Return the [X, Y] coordinate for the center point of the cell that contains the specified text.  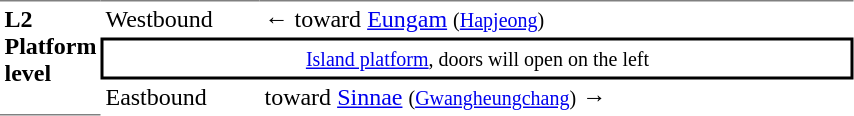
Westbound [180, 19]
Island platform, doors will open on the left [478, 59]
toward Sinnae (Gwangheungchang) → [557, 98]
← toward Eungam (Hapjeong) [557, 19]
Eastbound [180, 98]
L2Platform level [50, 58]
